Find where the given text appears and provide that cell's center as [X, Y] coordinate. 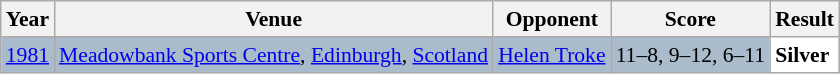
Venue [274, 19]
1981 [28, 55]
Result [804, 19]
Score [691, 19]
Helen Troke [552, 55]
Opponent [552, 19]
11–8, 9–12, 6–11 [691, 55]
Year [28, 19]
Meadowbank Sports Centre, Edinburgh, Scotland [274, 55]
Silver [804, 55]
